From the cell containing the given text, extract its center point as [x, y] coordinate. 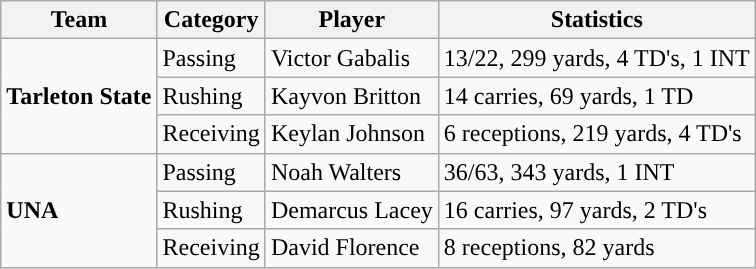
13/22, 299 yards, 4 TD's, 1 INT [596, 58]
Tarleton State [79, 96]
Kayvon Britton [352, 96]
Victor Gabalis [352, 58]
36/63, 343 yards, 1 INT [596, 172]
Player [352, 20]
Keylan Johnson [352, 134]
UNA [79, 210]
Team [79, 20]
Statistics [596, 20]
David Florence [352, 248]
8 receptions, 82 yards [596, 248]
6 receptions, 219 yards, 4 TD's [596, 134]
16 carries, 97 yards, 2 TD's [596, 210]
14 carries, 69 yards, 1 TD [596, 96]
Category [211, 20]
Noah Walters [352, 172]
Demarcus Lacey [352, 210]
